Pinpoint the cell where the given text exists, returning its (x, y) midpoint coordinate. 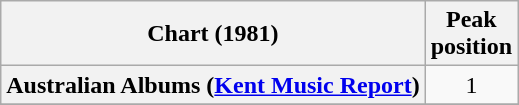
Australian Albums (Kent Music Report) (213, 85)
1 (471, 85)
Chart (1981) (213, 34)
Peakposition (471, 34)
